Scan for the cell matching the given text and deliver its (X, Y) coordinate at center. 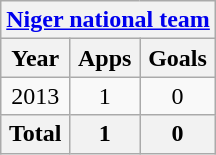
Apps (105, 58)
Year (36, 58)
Niger national team (108, 20)
Goals (178, 58)
Total (36, 134)
2013 (36, 96)
